Determine the [x, y] coordinate at the center of the cell enclosing the given text.  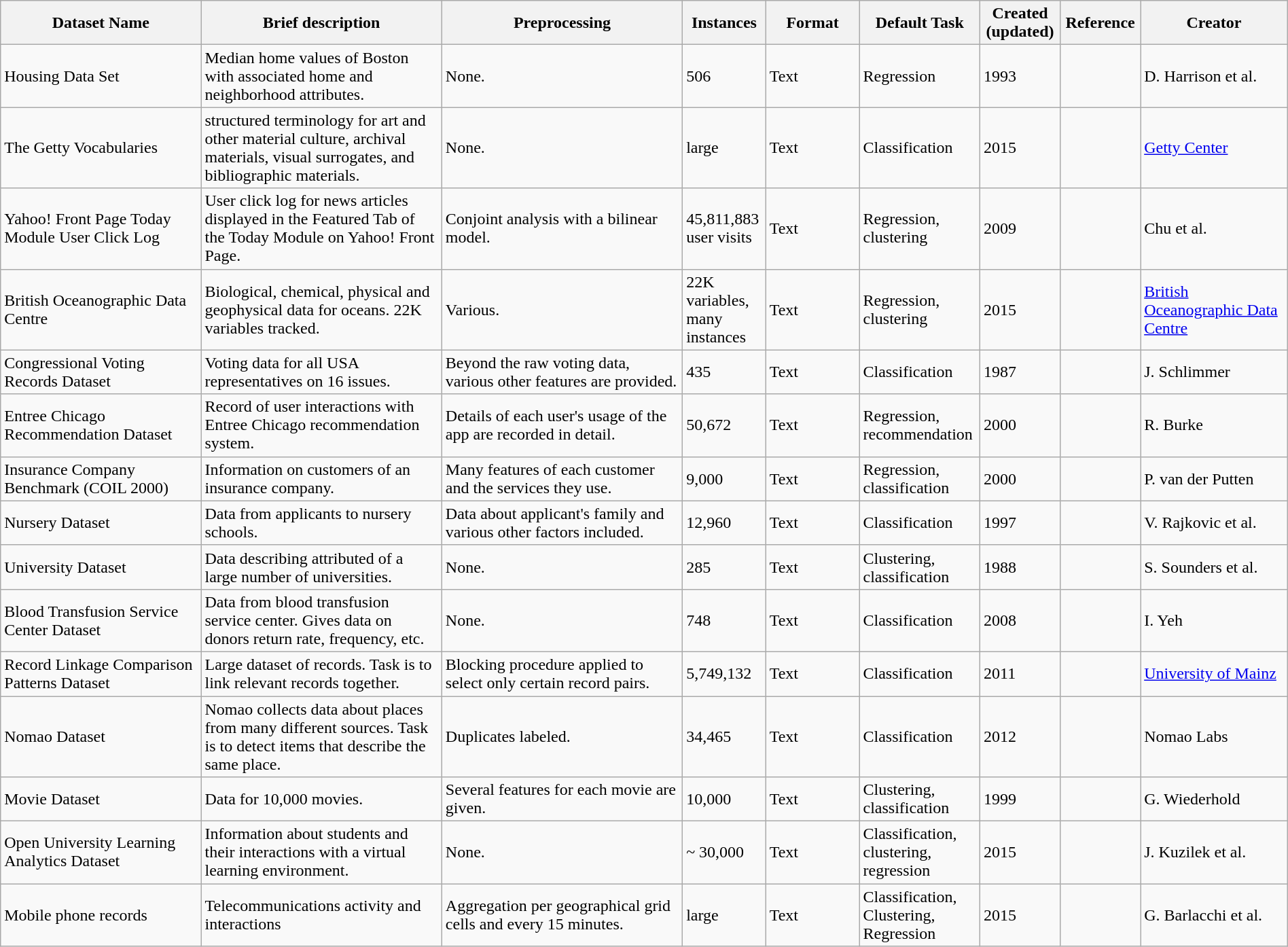
5,749,132 [724, 674]
Blocking procedure applied to select only certain record pairs. [562, 674]
Information on customers of an insurance company. [321, 478]
Brief description [321, 23]
Biological, chemical, physical and geophysical data for oceans. 22K variables tracked. [321, 310]
Instances [724, 23]
1987 [1020, 372]
1997 [1020, 523]
2011 [1020, 674]
Data from blood transfusion service center. Gives data on donors return rate, frequency, etc. [321, 620]
45,811,883 user visits [724, 228]
50,672 [724, 425]
J. Kuzilek et al. [1215, 853]
Many features of each customer and the services they use. [562, 478]
Format [812, 23]
506 [724, 76]
Creator [1215, 23]
1993 [1020, 76]
2009 [1020, 228]
Insurance Company Benchmark (COIL 2000) [101, 478]
Regression, recommendation [920, 425]
Record of user interactions with Entree Chicago recommendation system. [321, 425]
Duplicates labeled. [562, 736]
12,960 [724, 523]
User click log for news articles displayed in the Featured Tab of the Today Module on Yahoo! Front Page. [321, 228]
Dataset Name [101, 23]
285 [724, 567]
Congressional Voting Records Dataset [101, 372]
Data for 10,000 movies. [321, 799]
Mobile phone records [101, 915]
Reference [1101, 23]
Data from applicants to nursery schools. [321, 523]
2012 [1020, 736]
2008 [1020, 620]
Default Task [920, 23]
Movie Dataset [101, 799]
Aggregation per geographical grid cells and every 15 minutes. [562, 915]
R. Burke [1215, 425]
Open University Learning Analytics Dataset [101, 853]
Blood Transfusion Service Center Dataset [101, 620]
Preprocessing [562, 23]
J. Schlimmer [1215, 372]
Regression [920, 76]
34,465 [724, 736]
Classification, clustering, regression [920, 853]
D. Harrison et al. [1215, 76]
Nomao Labs [1215, 736]
P. van der Putten [1215, 478]
Created (updated) [1020, 23]
Data about applicant's family and various other factors included. [562, 523]
Details of each user's usage of the app are recorded in detail. [562, 425]
Yahoo! Front Page Today Module User Click Log [101, 228]
Median home values of Boston with associated home and neighborhood attributes. [321, 76]
9,000 [724, 478]
The Getty Vocabularies [101, 148]
10,000 [724, 799]
748 [724, 620]
Classification, Clustering, Regression [920, 915]
1988 [1020, 567]
1999 [1020, 799]
435 [724, 372]
Nomao collects data about places from many different sources. Task is to detect items that describe the same place. [321, 736]
G. Barlacchi et al. [1215, 915]
S. Sounders et al. [1215, 567]
V. Rajkovic et al. [1215, 523]
Conjoint analysis with a bilinear model. [562, 228]
I. Yeh [1215, 620]
Housing Data Set [101, 76]
~ 30,000 [724, 853]
Record Linkage Comparison Patterns Dataset [101, 674]
Beyond the raw voting data, various other features are provided. [562, 372]
G. Wiederhold [1215, 799]
22K variables, many instances [724, 310]
Nursery Dataset [101, 523]
Getty Center [1215, 148]
Several features for each movie are given. [562, 799]
structured terminology for art and other material culture, archival materials, visual surrogates, and bibliographic materials. [321, 148]
Various. [562, 310]
Chu et al. [1215, 228]
Voting data for all USA representatives on 16 issues. [321, 372]
Nomao Dataset [101, 736]
University Dataset [101, 567]
Large dataset of records. Task is to link relevant records together. [321, 674]
University of Mainz [1215, 674]
Entree Chicago Recommendation Dataset [101, 425]
Data describing attributed of a large number of universities. [321, 567]
Regression, classification [920, 478]
Telecommunications activity and interactions [321, 915]
Information about students and their interactions with a virtual learning environment. [321, 853]
